Find where the given text appears and provide that cell's center as (x, y) coordinate. 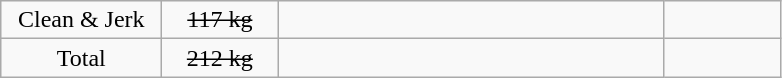
117 kg (220, 20)
Clean & Jerk (82, 20)
212 kg (220, 58)
Total (82, 58)
